Return the (X, Y) coordinate for the center point of the cell that contains the specified text.  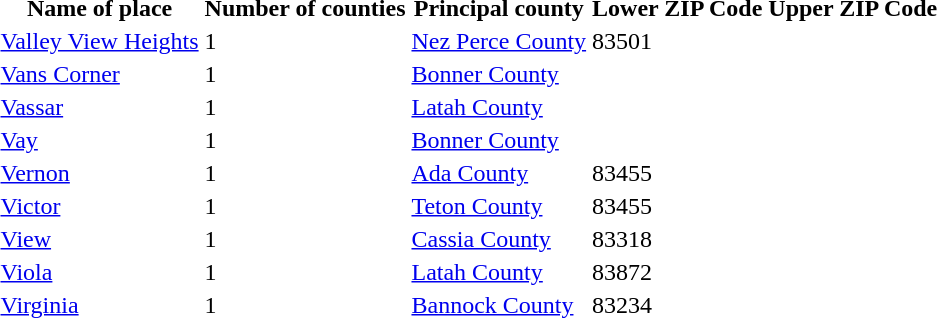
Nez Perce County (499, 41)
83501 (678, 41)
Teton County (499, 206)
83872 (678, 272)
Cassia County (499, 239)
83318 (678, 239)
Ada County (499, 173)
